Locate the cell with the specified text and output its (x, y) center coordinate. 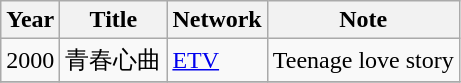
2000 (30, 60)
Teenage love story (363, 60)
Note (363, 20)
青春心曲 (114, 60)
Title (114, 20)
Network (217, 20)
Year (30, 20)
ETV (217, 60)
